Determine the (X, Y) coordinate at the center of the cell enclosing the given text.  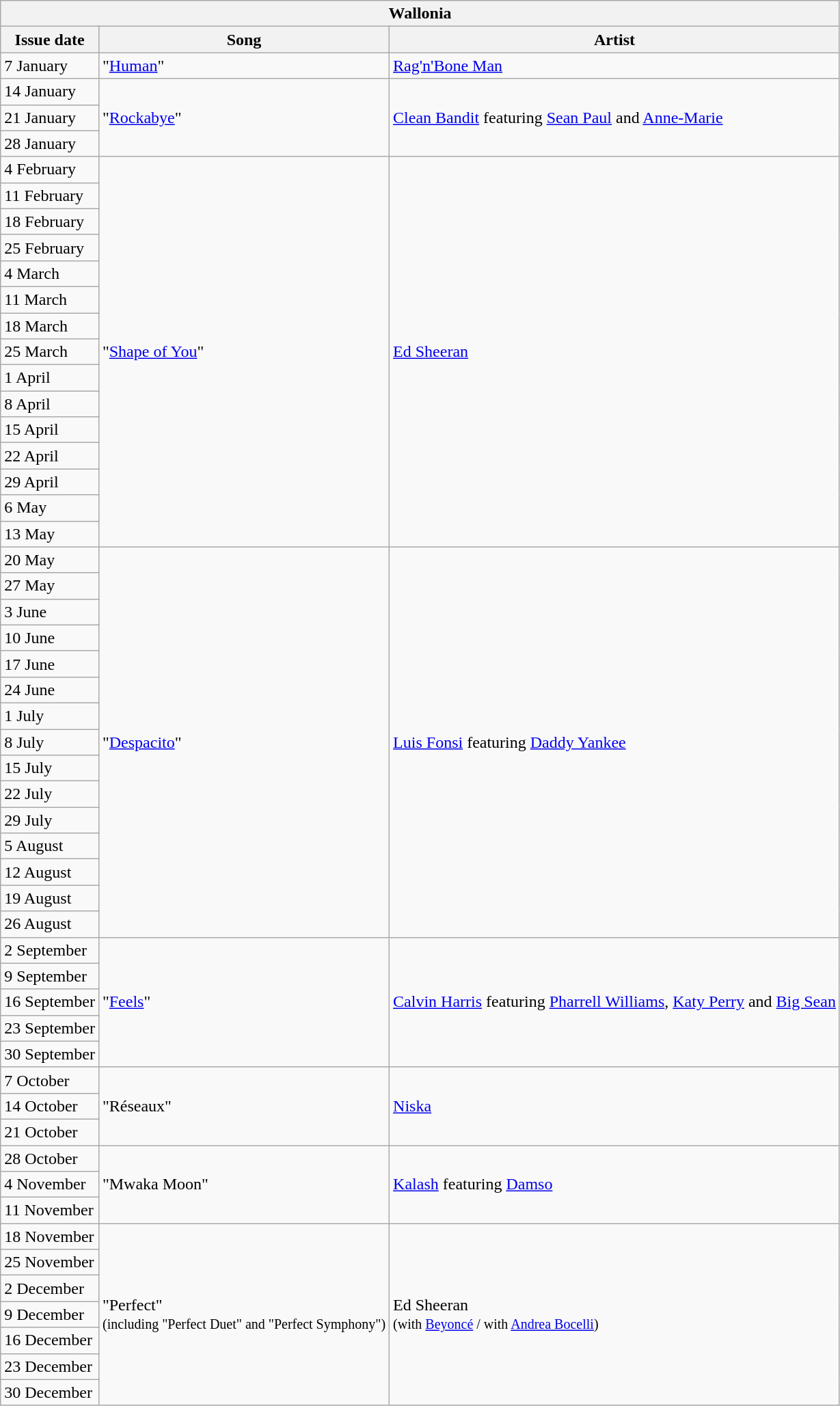
14 October (50, 1106)
Issue date (50, 40)
18 March (50, 326)
11 February (50, 195)
30 September (50, 1054)
Artist (615, 40)
Ed Sheeran(with Beyoncé / with Andrea Bocelli) (615, 1314)
"Réseaux" (243, 1106)
11 November (50, 1211)
22 April (50, 456)
29 July (50, 820)
8 July (50, 742)
28 October (50, 1159)
"Despacito" (243, 742)
27 May (50, 586)
"Rockabye" (243, 118)
12 August (50, 872)
9 September (50, 976)
21 October (50, 1132)
9 December (50, 1314)
Kalash featuring Damso (615, 1185)
11 March (50, 299)
8 April (50, 404)
18 November (50, 1236)
Wallonia (420, 14)
"Perfect"(including "Perfect Duet" and "Perfect Symphony") (243, 1314)
"Feels" (243, 1002)
Luis Fonsi featuring Daddy Yankee (615, 742)
14 January (50, 92)
18 February (50, 221)
7 January (50, 66)
Rag'n'Bone Man (615, 66)
21 January (50, 118)
25 November (50, 1262)
15 July (50, 768)
15 April (50, 430)
24 June (50, 690)
30 December (50, 1392)
4 November (50, 1185)
19 August (50, 898)
1 July (50, 716)
"Human" (243, 66)
3 June (50, 612)
4 March (50, 273)
"Shape of You" (243, 351)
25 March (50, 352)
23 September (50, 1028)
Clean Bandit featuring Sean Paul and Anne-Marie (615, 118)
22 July (50, 794)
29 April (50, 482)
1 April (50, 378)
"Mwaka Moon" (243, 1185)
28 January (50, 144)
7 October (50, 1080)
13 May (50, 534)
Song (243, 40)
20 May (50, 560)
2 December (50, 1288)
6 May (50, 508)
Ed Sheeran (615, 351)
Calvin Harris featuring Pharrell Williams, Katy Perry and Big Sean (615, 1002)
26 August (50, 924)
Niska (615, 1106)
2 September (50, 950)
17 June (50, 664)
5 August (50, 846)
25 February (50, 247)
4 February (50, 170)
23 December (50, 1366)
10 June (50, 638)
16 December (50, 1340)
16 September (50, 1002)
